Find where the given text appears and provide that cell's center as (X, Y) coordinate. 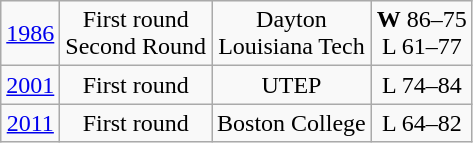
Boston College (292, 123)
L 64–82 (422, 123)
1986 (30, 34)
2011 (30, 123)
2001 (30, 85)
First roundSecond Round (136, 34)
W 86–75L 61–77 (422, 34)
L 74–84 (422, 85)
DaytonLouisiana Tech (292, 34)
UTEP (292, 85)
